Determine the (x, y) coordinate at the center of the cell enclosing the given text.  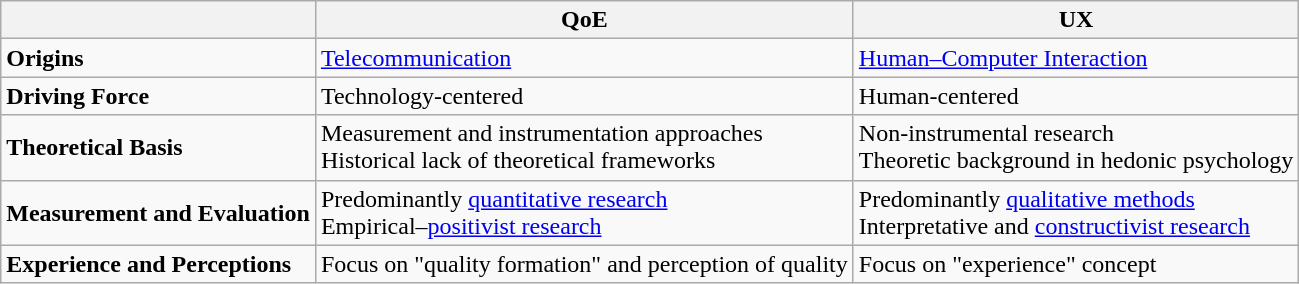
UX (1076, 20)
QoE (584, 20)
Origins (158, 58)
Telecommunication (584, 58)
Predominantly qualitative methodsInterpretative and constructivist research (1076, 212)
Driving Force (158, 96)
Non-instrumental researchTheoretic background in hedonic psychology (1076, 148)
Theoretical Basis (158, 148)
Measurement and Evaluation (158, 212)
Measurement and instrumentation approachesHistorical lack of theoretical frameworks (584, 148)
Human–Computer Interaction (1076, 58)
Focus on "quality formation" and perception of quality (584, 264)
Human-centered (1076, 96)
Predominantly quantitative researchEmpirical–positivist research (584, 212)
Technology-centered (584, 96)
Experience and Perceptions (158, 264)
Focus on "experience" concept (1076, 264)
